Identify which cell holds the provided text, then report its [X, Y] central coordinate. 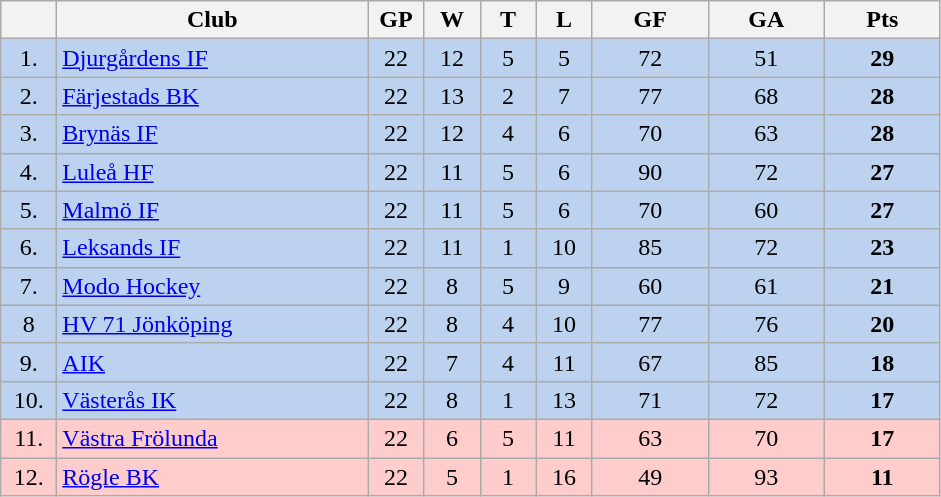
Brynäs IF [212, 134]
12. [29, 477]
Luleå HF [212, 172]
11. [29, 438]
Leksands IF [212, 248]
W [452, 20]
61 [766, 286]
GF [650, 20]
Club [212, 20]
7. [29, 286]
29 [882, 58]
Västerås IK [212, 400]
71 [650, 400]
Malmö IF [212, 210]
5. [29, 210]
68 [766, 96]
6. [29, 248]
49 [650, 477]
23 [882, 248]
21 [882, 286]
10. [29, 400]
51 [766, 58]
18 [882, 362]
4. [29, 172]
2. [29, 96]
76 [766, 324]
Västra Frölunda [212, 438]
93 [766, 477]
Djurgårdens IF [212, 58]
16 [564, 477]
Modo Hockey [212, 286]
67 [650, 362]
Färjestads BK [212, 96]
L [564, 20]
Rögle BK [212, 477]
GP [396, 20]
3. [29, 134]
GA [766, 20]
1. [29, 58]
T [508, 20]
AIK [212, 362]
90 [650, 172]
HV 71 Jönköping [212, 324]
20 [882, 324]
9 [564, 286]
9. [29, 362]
Pts [882, 20]
2 [508, 96]
